Find where the given text appears and provide that cell's center as [x, y] coordinate. 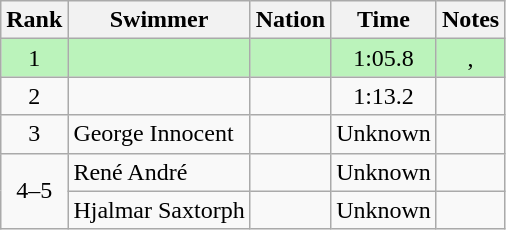
Nation [290, 20]
Time [384, 20]
René André [159, 172]
Rank [34, 20]
Notes [470, 20]
4–5 [34, 191]
3 [34, 134]
Hjalmar Saxtorph [159, 210]
Swimmer [159, 20]
1:05.8 [384, 58]
1 [34, 58]
1:13.2 [384, 96]
, [470, 58]
2 [34, 96]
George Innocent [159, 134]
